Capture the cell that displays the provided text and extract its [x, y] central coordinate. 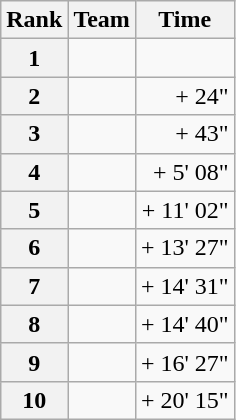
+ 13' 27" [184, 248]
4 [34, 172]
+ 14' 40" [184, 324]
+ 14' 31" [184, 286]
5 [34, 210]
8 [34, 324]
3 [34, 134]
+ 5' 08" [184, 172]
+ 43" [184, 134]
+ 16' 27" [184, 362]
1 [34, 58]
+ 20' 15" [184, 400]
+ 24" [184, 96]
6 [34, 248]
9 [34, 362]
7 [34, 286]
Team [102, 20]
Time [184, 20]
Rank [34, 20]
10 [34, 400]
2 [34, 96]
+ 11' 02" [184, 210]
